Scan for the cell matching the given text and deliver its (x, y) coordinate at center. 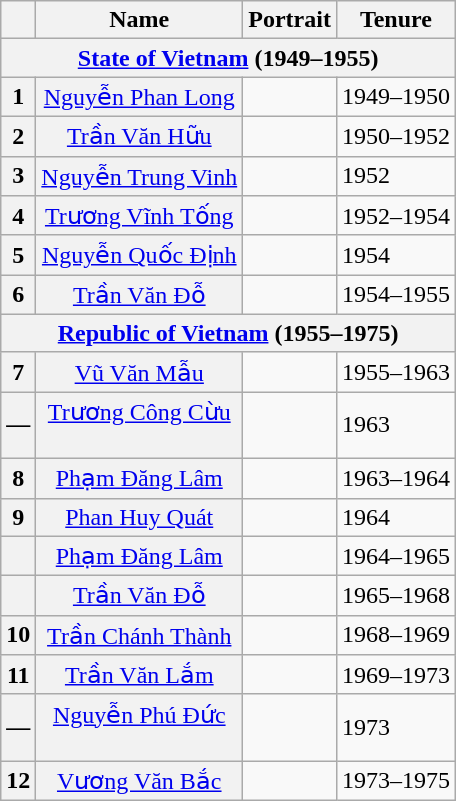
1963–1964 (396, 478)
Republic of Vietnam (1955–1975) (228, 333)
1 (18, 97)
Trần Chánh Thành (140, 635)
Tenure (396, 20)
4 (18, 216)
Phan Huy Quát (140, 517)
Vũ Văn Mẫu (140, 372)
State of Vietnam (1949–1955) (228, 58)
8 (18, 478)
7 (18, 372)
1964–1965 (396, 556)
1973–1975 (396, 781)
Portrait (290, 20)
11 (18, 675)
1964 (396, 517)
Nguyễn Phan Long (140, 97)
1950–1952 (396, 136)
Trần Văn Hữu (140, 136)
1949–1950 (396, 97)
Name (140, 20)
5 (18, 255)
Nguyễn Trung Vinh (140, 176)
Trương Công Cừu (140, 426)
1952–1954 (396, 216)
9 (18, 517)
1963 (396, 426)
1954–1955 (396, 295)
3 (18, 176)
1954 (396, 255)
10 (18, 635)
Trần Văn Lắm (140, 675)
6 (18, 295)
1965–1968 (396, 596)
1973 (396, 728)
Trương Vĩnh Tống (140, 216)
Nguyễn Phú Đức (140, 728)
Nguyễn Quốc Định (140, 255)
1952 (396, 176)
Vương Văn Bắc (140, 781)
12 (18, 781)
1968–1969 (396, 635)
2 (18, 136)
1969–1973 (396, 675)
1955–1963 (396, 372)
